Capture the cell that displays the provided text and extract its (x, y) central coordinate. 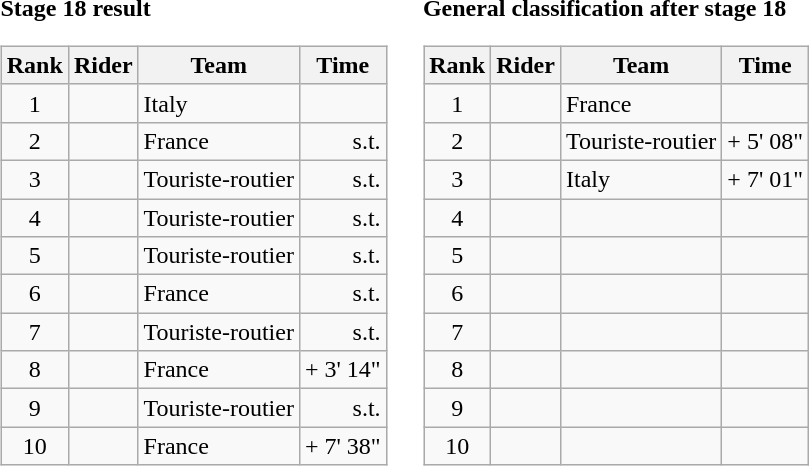
+ 5' 08" (766, 141)
+ 3' 14" (342, 370)
+ 7' 38" (342, 446)
+ 7' 01" (766, 179)
